Scan for the cell matching the given text and deliver its (x, y) coordinate at center. 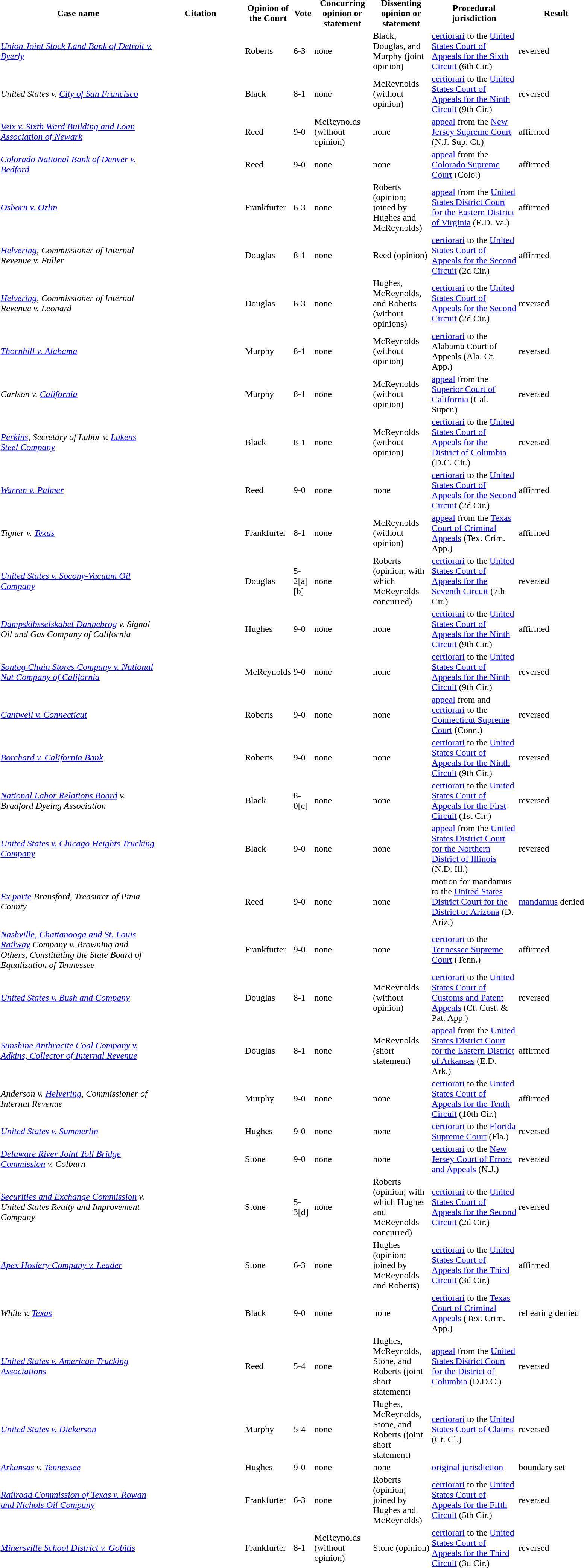
United States v. Summerlin (78, 1131)
McReynolds (268, 672)
certiorari to the United States Court of Appeals for the Seventh Circuit (7th Cir.) (474, 581)
appeal from the Texas Court of Criminal Appeals (Tex. Crim. App.) (474, 533)
Hughes, McReynolds, and Roberts (without opinions) (401, 303)
Black, Douglas, and Murphy (joint opinion) (401, 51)
Carlson v. California (78, 394)
Hughes (opinion; joined by McReynolds and Roberts) (401, 1265)
appeal from the United States District Court for the Eastern District of Arkansas (E.D. Ark.) (474, 1051)
appeal from the United States District Court for the Eastern District of Virginia (E.D. Va.) (474, 207)
Securities and Exchange Commission v. United States Realty and Improvement Company (78, 1207)
8-0[c] (303, 801)
Roberts (opinion; with which Hughes and McReynolds concurred) (401, 1207)
Apex Hosiery Company v. Leader (78, 1265)
Sontag Chain Stores Company v. National Nut Company of California (78, 672)
United States v. Socony-Vacuum Oil Company (78, 581)
Ex parte Bransford, Treasurer of Pima County (78, 902)
appeal from the United States District Court for the District of Columbia (D.D.C.) (474, 1366)
appeal from the Superior Court of California (Cal. Super.) (474, 394)
certiorari to the United States Court of Appeals for the Fifth Circuit (5th Cir.) (474, 1500)
certiorari to the Texas Court of Criminal Appeals (Tex. Crim. App.) (474, 1313)
Perkins, Secretary of Labor v. Lukens Steel Company (78, 442)
certiorari to the Tennessee Supreme Court (Tenn.) (474, 950)
Cantwell v. Connecticut (78, 715)
appeal from the New Jersey Supreme Court (N.J. Sup. Ct.) (474, 132)
Osborn v. Ozlin (78, 207)
United States v. City of San Francisco (78, 94)
Helvering, Commissioner of Internal Revenue v. Fuller (78, 255)
Colorado National Bank of Denver v. Bedford (78, 164)
Sunshine Anthracite Coal Company v. Adkins, Collector of Internal Revenue (78, 1051)
certiorari to the United States Court of Appeals for the First Circuit (1st Cir.) (474, 801)
5-3[d] (303, 1207)
United States v. American Trucking Associations (78, 1366)
National Labor Relations Board v. Bradford Dyeing Association (78, 801)
appeal from the Colorado Supreme Court (Colo.) (474, 164)
United States v. Chicago Heights Trucking Company (78, 849)
certiorari to the United States Court of Appeals for the Third Circuit (3d Cir.) (474, 1265)
Warren v. Palmer (78, 490)
Thornhill v. Alabama (78, 351)
appeal from the United States District Court for the Northern District of Illinois (N.D. Ill.) (474, 849)
Union Joint Stock Land Bank of Detroit v. Byerly (78, 51)
McReynolds (short statement) (401, 1051)
Anderson v. Helvering, Commissioner of Internal Revenue (78, 1099)
certiorari to the Florida Supreme Court (Fla.) (474, 1131)
5-2[a][b] (303, 581)
certiorari to the United States Court of Customs and Patent Appeals (Ct. Cust. & Pat. App.) (474, 998)
appeal from and certiorari to the Connecticut Supreme Court (Conn.) (474, 715)
Borchard v. California Bank (78, 758)
Delaware River Joint Toll Bridge Commission v. Colburn (78, 1159)
Veix v. Sixth Ward Building and Loan Association of Newark (78, 132)
Nashville, Chattanooga and St. Louis Railway Company v. Browning and Others, Constituting the State Board of Equalization of Tennessee (78, 950)
Roberts (opinion; with which McReynolds concurred) (401, 581)
Reed (opinion) (401, 255)
Dampskibsselskabet Dannebrog v. Signal Oil and Gas Company of California (78, 629)
certiorari to the United States Court of Appeals for the Sixth Circuit (6th Cir.) (474, 51)
United States v. Bush and Company (78, 998)
United States v. Dickerson (78, 1429)
Helvering, Commissioner of Internal Revenue v. Leonard (78, 303)
Railroad Commission of Texas v. Rowan and Nichols Oil Company (78, 1500)
certiorari to the New Jersey Court of Errors and Appeals (N.J.) (474, 1159)
certiorari to the Alabama Court of Appeals (Ala. Ct. App.) (474, 351)
certiorari to the United States Court of Appeals for the District of Columbia (D.C. Cir.) (474, 442)
original jurisdiction (474, 1467)
White v. Texas (78, 1313)
Tigner v. Texas (78, 533)
motion for mandamus to the United States District Court for the District of Arizona (D. Ariz.) (474, 902)
certiorari to the United States Court of Claims (Ct. Cl.) (474, 1429)
Arkansas v. Tennessee (78, 1467)
certiorari to the United States Court of Appeals for the Tenth Circuit (10th Cir.) (474, 1099)
